Find where the given text appears and provide that cell's center as [X, Y] coordinate. 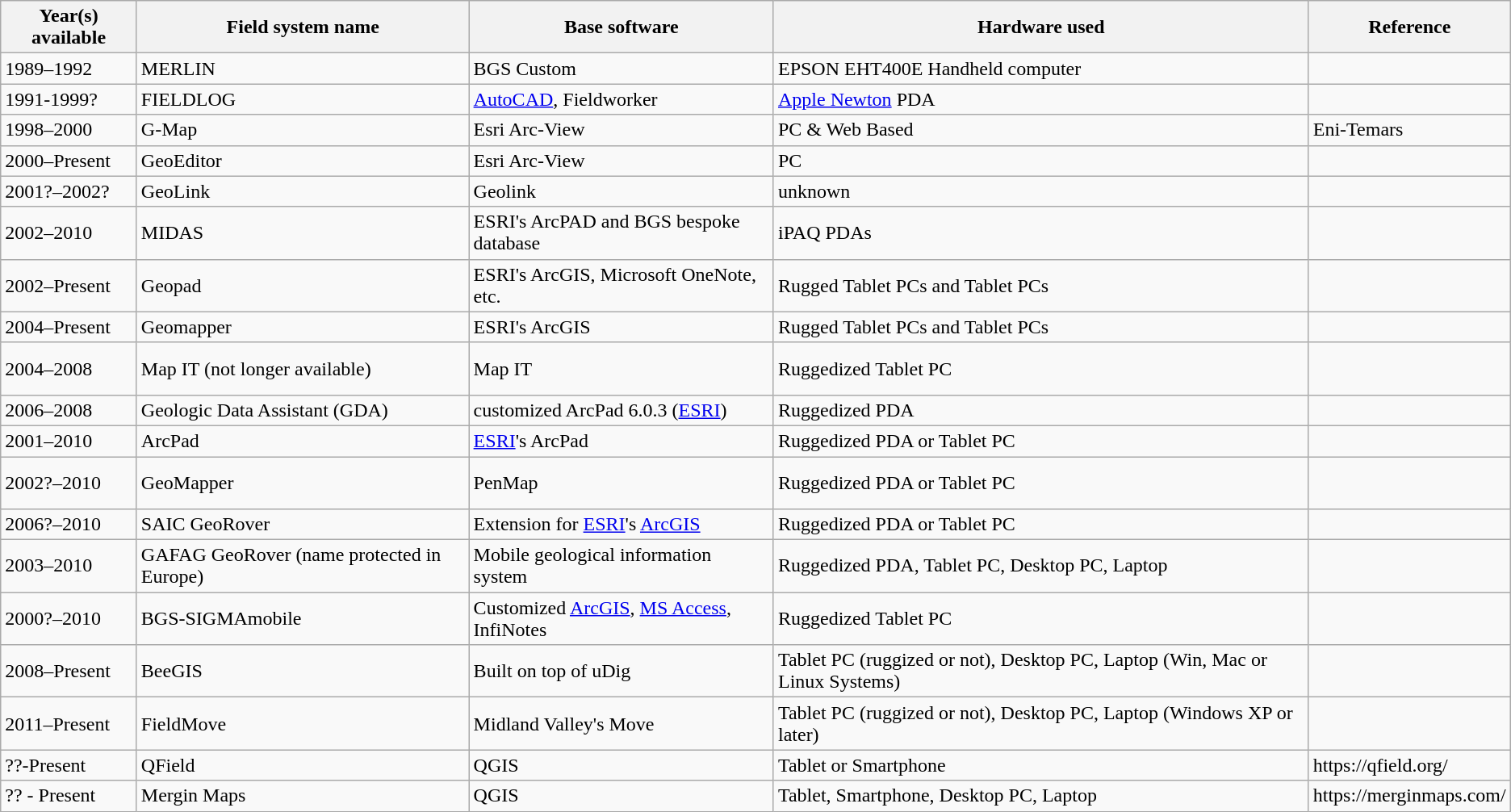
Field system name [303, 27]
iPAQ PDAs [1041, 232]
1998–2000 [69, 130]
ESRI's ArcGIS [622, 327]
unknown [1041, 191]
?? - Present [69, 796]
QField [303, 765]
2006?–2010 [69, 525]
MIDAS [303, 232]
Hardware used [1041, 27]
Geopad [303, 286]
Geomapper [303, 327]
2004–Present [69, 327]
Tablet PC (ruggized or not), Desktop PC, Laptop (Win, Mac or Linux Systems) [1041, 672]
PC [1041, 161]
Reference [1409, 27]
Ruggedized PDA, Tablet PC, Desktop PC, Laptop [1041, 567]
BGS-SIGMAmobile [303, 618]
2002–2010 [69, 232]
GeoMapper [303, 483]
GAFAG GeoRover (name protected in Europe) [303, 567]
G-Map [303, 130]
2000?–2010 [69, 618]
customized ArcPad 6.0.3 (ESRI) [622, 410]
BeeGIS [303, 672]
1991-1999? [69, 99]
2008–Present [69, 672]
BGS Custom [622, 69]
MERLIN [303, 69]
FIELDLOG [303, 99]
ESRI's ArcGIS, Microsoft OneNote, etc. [622, 286]
2011–Present [69, 723]
2003–2010 [69, 567]
Base software [622, 27]
Map IT [622, 368]
Extension for ESRI's ArcGIS [622, 525]
Mergin Maps [303, 796]
2002–Present [69, 286]
Customized ArcGIS, MS Access, InfiNotes [622, 618]
2006–2008 [69, 410]
2002?–2010 [69, 483]
Tablet PC (ruggized or not), Desktop PC, Laptop (Windows XP or later) [1041, 723]
2004–2008 [69, 368]
Map IT (not longer available) [303, 368]
SAIC GeoRover [303, 525]
2000–Present [69, 161]
ESRI's ArcPAD and BGS bespoke database [622, 232]
Mobile geological information system [622, 567]
AutoCAD, Fieldworker [622, 99]
GeoLink [303, 191]
https://merginmaps.com/ [1409, 796]
2001–2010 [69, 441]
Tablet or Smartphone [1041, 765]
ESRI's ArcPad [622, 441]
Tablet, Smartphone, Desktop PC, Laptop [1041, 796]
Geologic Data Assistant (GDA) [303, 410]
2001?–2002? [69, 191]
Year(s) available [69, 27]
https://qfield.org/ [1409, 765]
Ruggedized PDA [1041, 410]
ArcPad [303, 441]
1989–1992 [69, 69]
EPSON EHT400E Handheld computer [1041, 69]
PC & Web Based [1041, 130]
GeoEditor [303, 161]
FieldMove [303, 723]
Geolink [622, 191]
??-Present [69, 765]
Eni-Temars [1409, 130]
Built on top of uDig [622, 672]
Midland Valley's Move [622, 723]
Apple Newton PDA [1041, 99]
PenMap [622, 483]
